Return [x, y] of the center of cell containing provided text 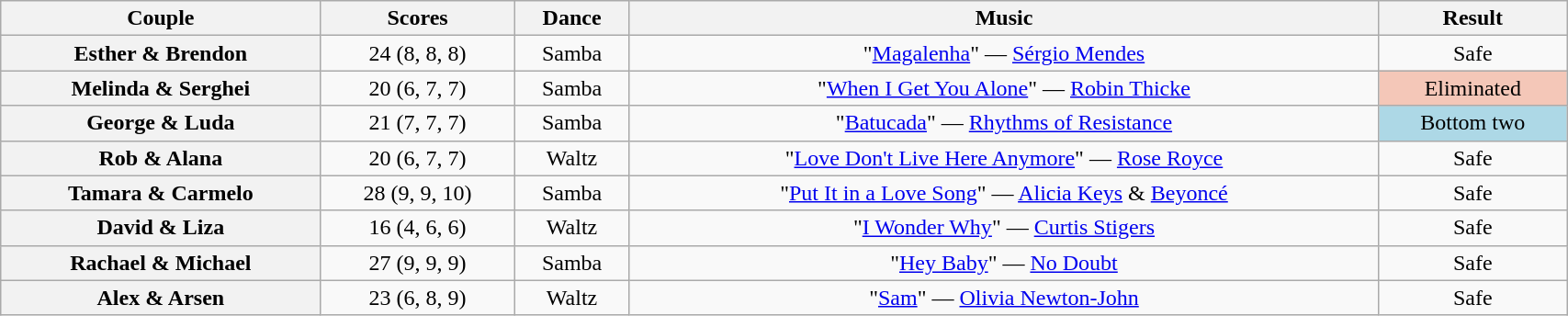
21 (7, 7, 7) [417, 123]
24 (8, 8, 8) [417, 53]
Esther & Brendon [161, 53]
Dance [571, 18]
27 (9, 9, 9) [417, 263]
Scores [417, 18]
"Batucada" — Rhythms of Resistance [1004, 123]
16 (4, 6, 6) [417, 228]
"Love Don't Live Here Anymore" — Rose Royce [1004, 158]
"Put It in a Love Song" — Alicia Keys & Beyoncé [1004, 193]
28 (9, 9, 10) [417, 193]
"Hey Baby" — No Doubt [1004, 263]
Melinda & Serghei [161, 88]
Bottom two [1473, 123]
Music [1004, 18]
"Magalenha" — Sérgio Mendes [1004, 53]
Result [1473, 18]
"I Wonder Why" — Curtis Stigers [1004, 228]
Eliminated [1473, 88]
"When I Get You Alone" — Robin Thicke [1004, 88]
Rachael & Michael [161, 263]
23 (6, 8, 9) [417, 298]
George & Luda [161, 123]
Couple [161, 18]
Rob & Alana [161, 158]
David & Liza [161, 228]
"Sam" — Olivia Newton-John [1004, 298]
Tamara & Carmelo [161, 193]
Alex & Arsen [161, 298]
